Output the (x, y) coordinate of the center of the cell containing the given text.  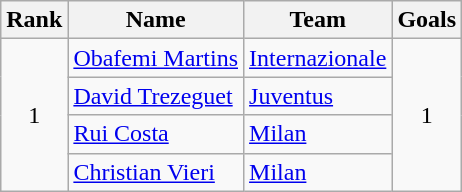
Rui Costa (156, 134)
Internazionale (318, 58)
Goals (427, 20)
Team (318, 20)
Juventus (318, 96)
David Trezeguet (156, 96)
Name (156, 20)
Rank (34, 20)
Christian Vieri (156, 172)
Obafemi Martins (156, 58)
